Determine the [x, y] coordinate at the center of the cell enclosing the given text.  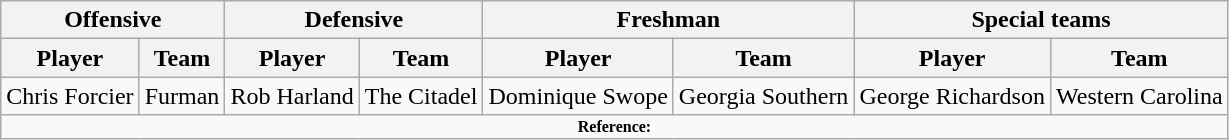
George Richardson [952, 96]
Georgia Southern [764, 96]
Rob Harland [292, 96]
Offensive [113, 20]
Western Carolina [1139, 96]
Furman [182, 96]
Dominique Swope [578, 96]
Chris Forcier [70, 96]
The Citadel [421, 96]
Special teams [1041, 20]
Reference: [614, 127]
Defensive [354, 20]
Freshman [668, 20]
